Identify which cell holds the provided text, then report its (x, y) central coordinate. 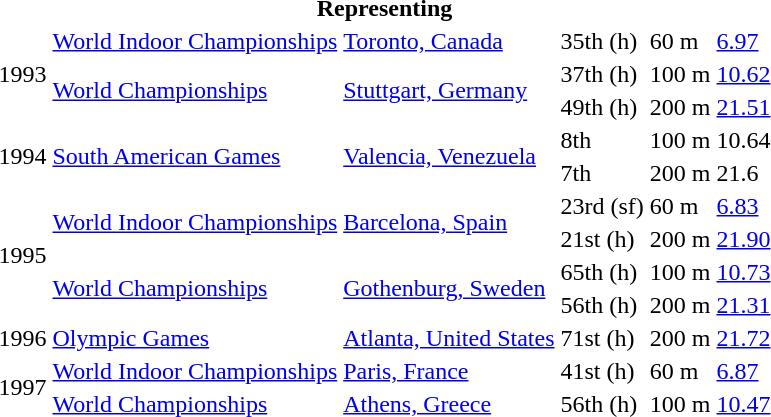
56th (h) (602, 305)
65th (h) (602, 272)
7th (602, 173)
41st (h) (602, 371)
49th (h) (602, 107)
35th (h) (602, 41)
Valencia, Venezuela (449, 156)
Barcelona, Spain (449, 222)
23rd (sf) (602, 206)
Gothenburg, Sweden (449, 288)
71st (h) (602, 338)
Toronto, Canada (449, 41)
South American Games (195, 156)
8th (602, 140)
Paris, France (449, 371)
37th (h) (602, 74)
Stuttgart, Germany (449, 90)
21st (h) (602, 239)
Atlanta, United States (449, 338)
Olympic Games (195, 338)
